Return the (X, Y) coordinate for the center point of the cell that contains the specified text.  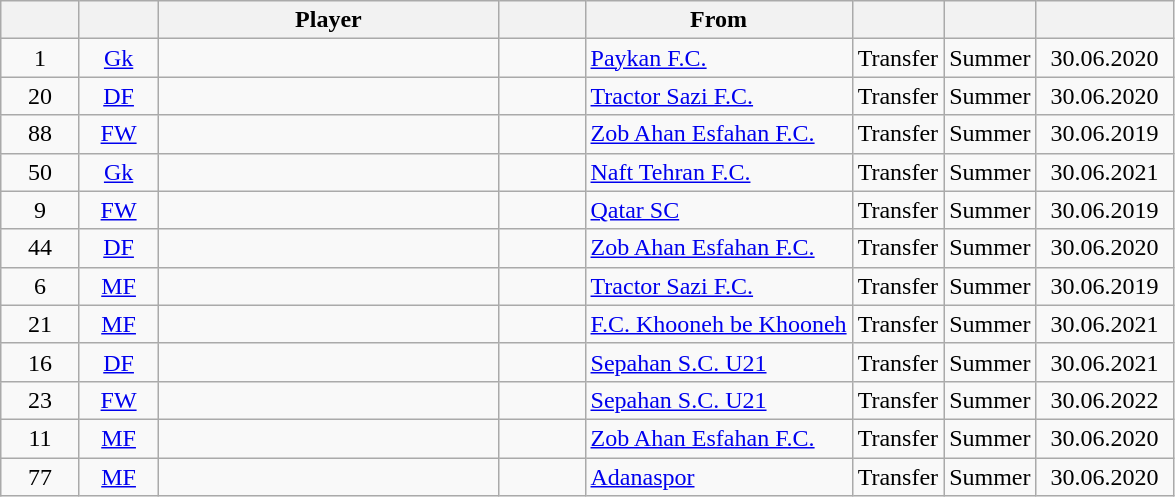
9 (40, 210)
Qatar SC (718, 210)
Player (328, 20)
Paykan F.C. (718, 58)
F.C. Khooneh be Khooneh (718, 324)
From (718, 20)
1 (40, 58)
50 (40, 172)
44 (40, 248)
11 (40, 438)
20 (40, 96)
30.06.2022 (1104, 400)
23 (40, 400)
16 (40, 362)
77 (40, 477)
21 (40, 324)
Naft Tehran F.C. (718, 172)
88 (40, 134)
6 (40, 286)
Adanaspor (718, 477)
